From the cell containing the given text, extract its center point as (X, Y) coordinate. 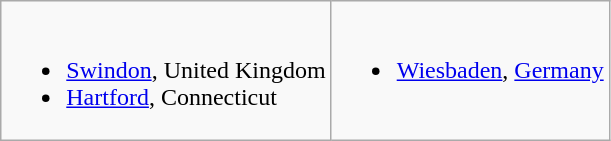
Wiesbaden, Germany (470, 71)
Swindon, United Kingdom Hartford, Connecticut (166, 71)
